Capture the cell that displays the provided text and extract its (X, Y) central coordinate. 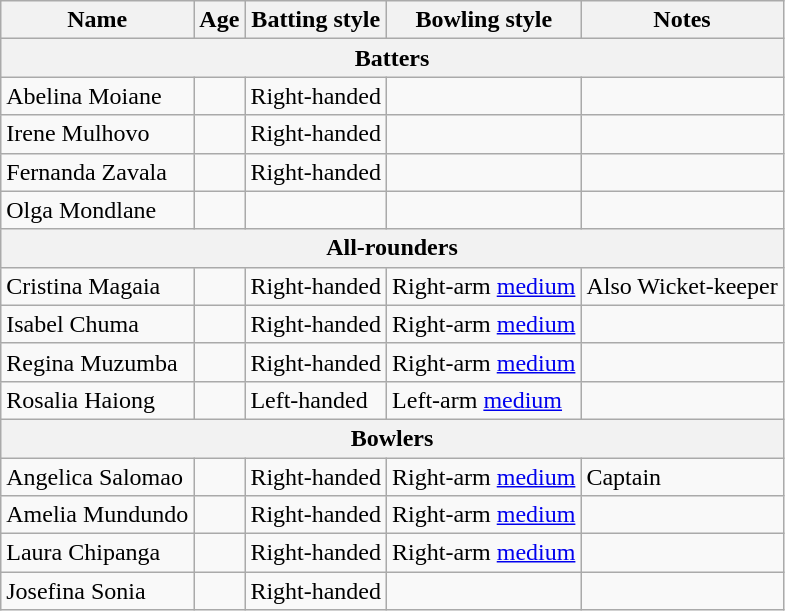
Irene Mulhovo (98, 134)
Notes (682, 20)
Also Wicket-keeper (682, 286)
Fernanda Zavala (98, 172)
Amelia Mundundo (98, 515)
Left-handed (316, 400)
Captain (682, 477)
Batting style (316, 20)
Bowling style (484, 20)
Laura Chipanga (98, 553)
Name (98, 20)
Left-arm medium (484, 400)
Josefina Sonia (98, 591)
All-rounders (392, 248)
Age (220, 20)
Rosalia Haiong (98, 400)
Cristina Magaia (98, 286)
Isabel Chuma (98, 324)
Abelina Moiane (98, 96)
Regina Muzumba (98, 362)
Bowlers (392, 438)
Angelica Salomao (98, 477)
Batters (392, 58)
Olga Mondlane (98, 210)
